Locate the cell with the specified text and output its (X, Y) center coordinate. 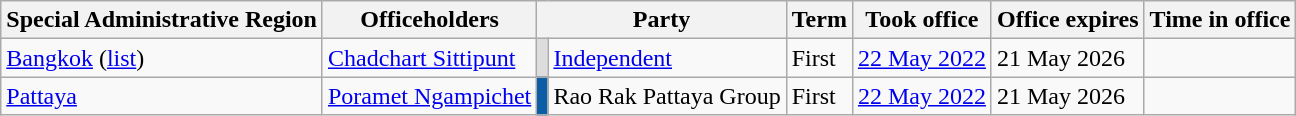
Chadchart Sittipunt (429, 58)
Bangkok (list) (162, 58)
Party (662, 20)
Poramet Ngampichet (429, 96)
Term (819, 20)
Office expires (1068, 20)
Took office (922, 20)
Time in office (1220, 20)
Pattaya (162, 96)
Independent (667, 58)
Special Administrative Region (162, 20)
Officeholders (429, 20)
Rao Rak Pattaya Group (667, 96)
